Identify which cell holds the provided text, then report its [x, y] central coordinate. 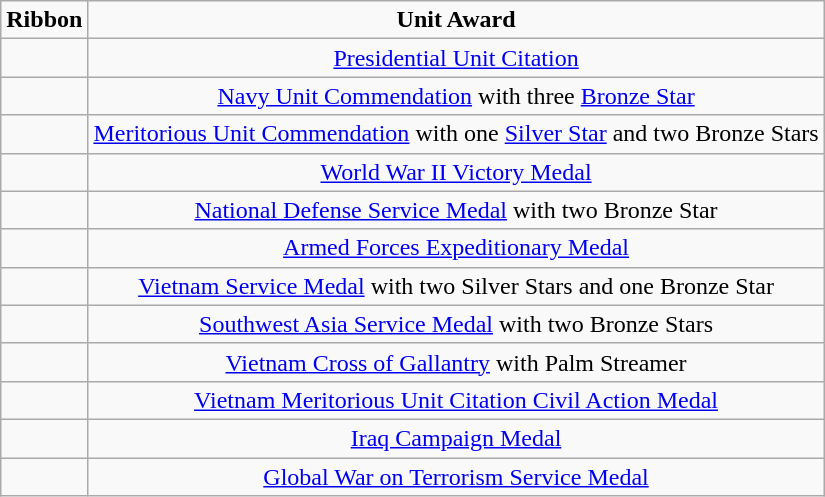
Vietnam Meritorious Unit Citation Civil Action Medal [456, 400]
Armed Forces Expeditionary Medal [456, 248]
Presidential Unit Citation [456, 58]
Ribbon [44, 20]
Navy Unit Commendation with three Bronze Star [456, 96]
Vietnam Service Medal with two Silver Stars and one Bronze Star [456, 286]
Meritorious Unit Commendation with one Silver Star and two Bronze Stars [456, 134]
Global War on Terrorism Service Medal [456, 477]
Southwest Asia Service Medal with two Bronze Stars [456, 324]
Unit Award [456, 20]
World War II Victory Medal [456, 172]
National Defense Service Medal with two Bronze Star [456, 210]
Iraq Campaign Medal [456, 438]
Vietnam Cross of Gallantry with Palm Streamer [456, 362]
